Determine the [X, Y] coordinate at the center of the cell enclosing the given text.  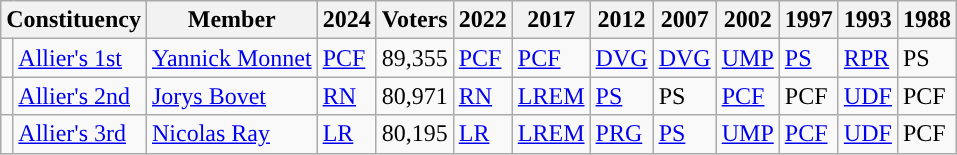
2012 [622, 20]
2007 [684, 20]
2024 [346, 20]
PRG [622, 134]
80,195 [414, 134]
Voters [414, 20]
Nicolas Ray [232, 134]
80,971 [414, 96]
RPR [868, 58]
Allier's 1st [80, 58]
1993 [868, 20]
Allier's 2nd [80, 96]
Allier's 3rd [80, 134]
89,355 [414, 58]
2017 [551, 20]
Constituency [74, 20]
Member [232, 20]
2022 [482, 20]
2002 [748, 20]
Yannick Monnet [232, 58]
1988 [926, 20]
Jorys Bovet [232, 96]
1997 [808, 20]
